Identify which cell holds the provided text, then report its [X, Y] central coordinate. 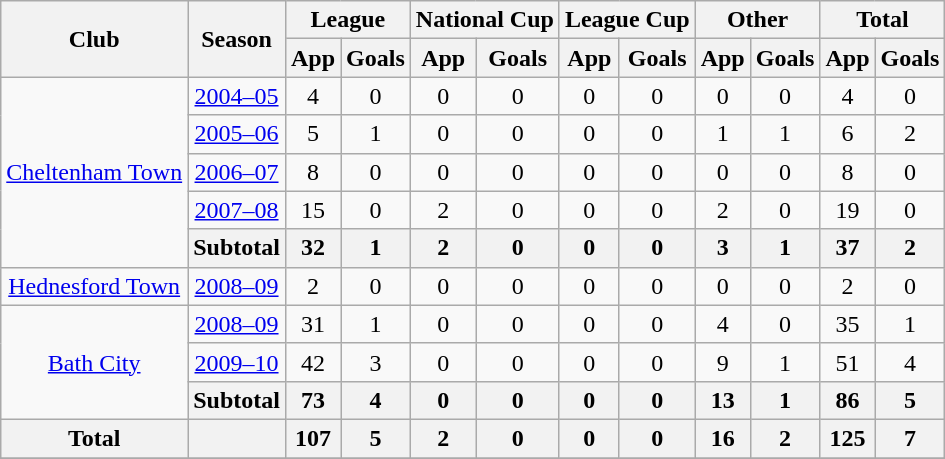
2005–06 [237, 134]
6 [848, 134]
37 [848, 248]
13 [722, 400]
League [348, 20]
Cheltenham Town [94, 172]
9 [722, 362]
2009–10 [237, 362]
2006–07 [237, 172]
31 [312, 324]
86 [848, 400]
League Cup [627, 20]
Bath City [94, 362]
Other [758, 20]
42 [312, 362]
15 [312, 210]
19 [848, 210]
National Cup [484, 20]
107 [312, 438]
7 [910, 438]
2007–08 [237, 210]
32 [312, 248]
35 [848, 324]
125 [848, 438]
73 [312, 400]
Season [237, 39]
2004–05 [237, 96]
16 [722, 438]
Club [94, 39]
51 [848, 362]
Hednesford Town [94, 286]
